Output the [x, y] coordinate of the center of the cell containing the given text.  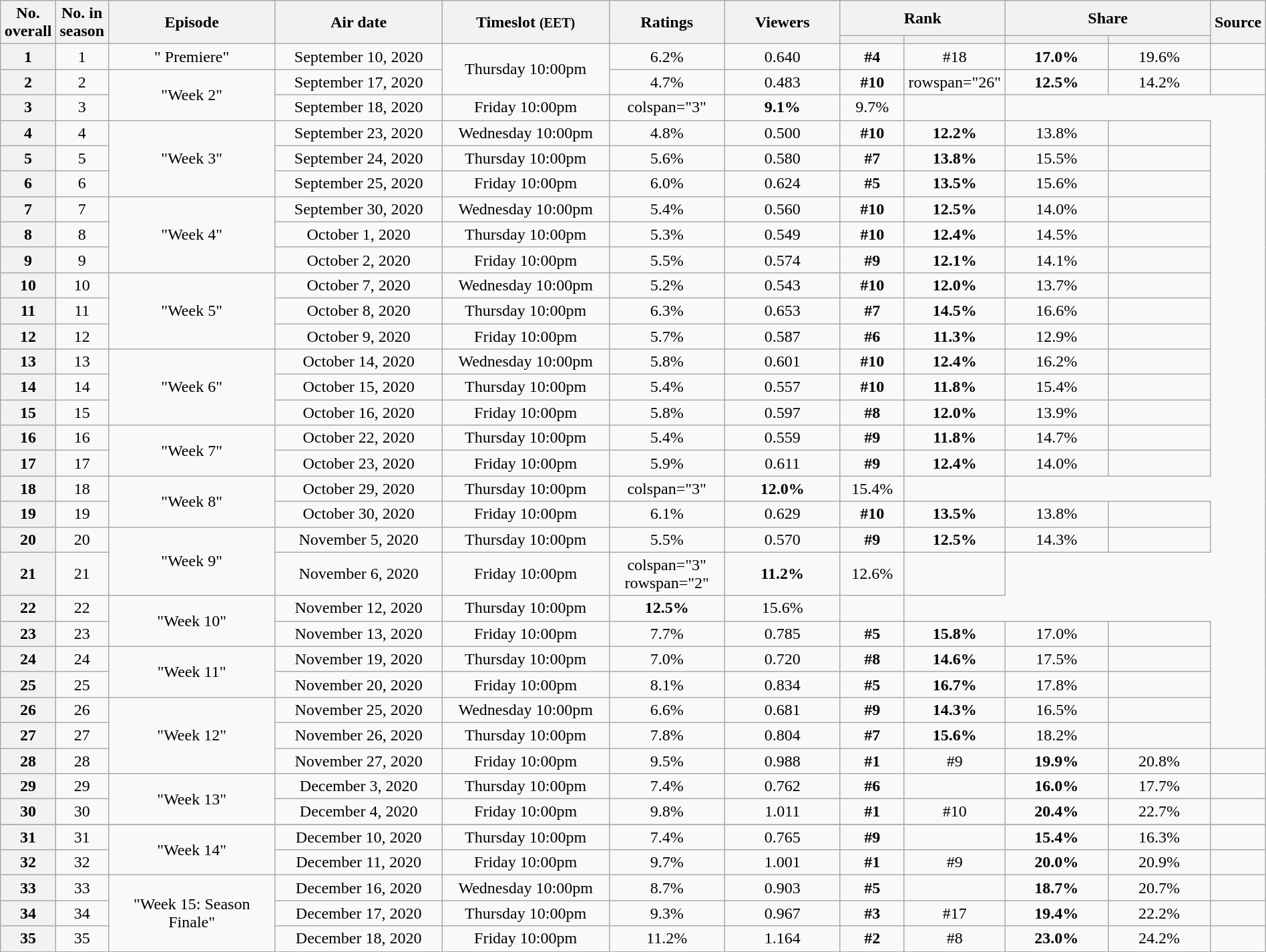
17.8% [1056, 684]
17.5% [1056, 659]
18.7% [1056, 888]
6.6% [666, 710]
6.3% [666, 310]
"Week 6" [192, 387]
9.8% [666, 812]
November 25, 2020 [359, 710]
Ratings [666, 23]
0.988 [783, 760]
7.8% [666, 735]
0.549 [783, 234]
0.557 [783, 387]
16.5% [1056, 710]
October 15, 2020 [359, 387]
"Week 14" [192, 850]
November 6, 2020 [359, 574]
0.640 [783, 57]
13.7% [1056, 285]
12.6% [872, 574]
20.9% [1159, 863]
0.580 [783, 158]
20.4% [1056, 812]
20.8% [1159, 760]
Air date [359, 23]
December 11, 2020 [359, 863]
11.3% [955, 336]
19.9% [1056, 760]
September 17, 2020 [359, 82]
Timeslot (EET) [525, 23]
6.2% [666, 57]
No.overall [28, 23]
7.7% [666, 634]
November 19, 2020 [359, 659]
7.0% [666, 659]
"Week 3" [192, 158]
1.011 [783, 812]
0.834 [783, 684]
14.1% [1056, 260]
0.967 [783, 913]
16.7% [955, 684]
22.7% [1159, 812]
5.9% [666, 463]
December 16, 2020 [359, 888]
0.574 [783, 260]
18.2% [1056, 735]
0.559 [783, 438]
12.9% [1056, 336]
Share [1108, 18]
October 16, 2020 [359, 413]
"Week 5" [192, 310]
0.500 [783, 133]
Viewers [783, 23]
19.4% [1056, 913]
16.3% [1159, 837]
September 24, 2020 [359, 158]
5.6% [666, 158]
9.1% [783, 107]
20.0% [1056, 863]
Episode [192, 23]
September 25, 2020 [359, 184]
0.765 [783, 837]
22.2% [1159, 913]
0.720 [783, 659]
colspan="3" rowspan="2" [666, 574]
9.5% [666, 760]
12.2% [955, 133]
4.7% [666, 82]
0.587 [783, 336]
0.560 [783, 209]
December 18, 2020 [359, 939]
October 29, 2020 [359, 489]
"Week 11" [192, 672]
"Week 10" [192, 621]
5.3% [666, 234]
6.0% [666, 184]
September 23, 2020 [359, 133]
15.8% [955, 634]
8.7% [666, 888]
#4 [872, 57]
November 12, 2020 [359, 608]
0.903 [783, 888]
December 17, 2020 [359, 913]
14.6% [955, 659]
24.2% [1159, 939]
October 23, 2020 [359, 463]
1.001 [783, 863]
13.9% [1056, 413]
December 10, 2020 [359, 837]
14.7% [1056, 438]
October 1, 2020 [359, 234]
0.681 [783, 710]
1.164 [783, 939]
"Week 2" [192, 95]
0.785 [783, 634]
16.6% [1056, 310]
0.624 [783, 184]
8.1% [666, 684]
20.7% [1159, 888]
5.7% [666, 336]
September 18, 2020 [359, 107]
14.2% [1159, 82]
19.6% [1159, 57]
9.3% [666, 913]
November 13, 2020 [359, 634]
0.543 [783, 285]
12.1% [955, 260]
17.7% [1159, 786]
rowspan="26" [955, 82]
No. inseason [81, 23]
0.804 [783, 735]
October 9, 2020 [359, 336]
" Premiere" [192, 57]
#2 [872, 939]
October 8, 2020 [359, 310]
0.597 [783, 413]
October 2, 2020 [359, 260]
"Week 13" [192, 799]
November 27, 2020 [359, 760]
5.2% [666, 285]
#17 [955, 913]
September 30, 2020 [359, 209]
Source [1238, 23]
16.0% [1056, 786]
23.0% [1056, 939]
October 7, 2020 [359, 285]
Rank [923, 18]
"Week 8" [192, 501]
0.601 [783, 362]
#18 [955, 57]
November 26, 2020 [359, 735]
#3 [872, 913]
October 14, 2020 [359, 362]
December 3, 2020 [359, 786]
15.5% [1056, 158]
0.762 [783, 786]
0.611 [783, 463]
0.570 [783, 539]
"Week 9" [192, 561]
0.629 [783, 514]
0.483 [783, 82]
"Week 15: Season Finale" [192, 913]
16.2% [1056, 362]
November 5, 2020 [359, 539]
"Week 7" [192, 451]
November 20, 2020 [359, 684]
0.653 [783, 310]
4.8% [666, 133]
December 4, 2020 [359, 812]
September 10, 2020 [359, 57]
October 22, 2020 [359, 438]
October 30, 2020 [359, 514]
"Week 12" [192, 735]
"Week 4" [192, 234]
6.1% [666, 514]
